Output the [x, y] coordinate of the center of the cell containing the given text.  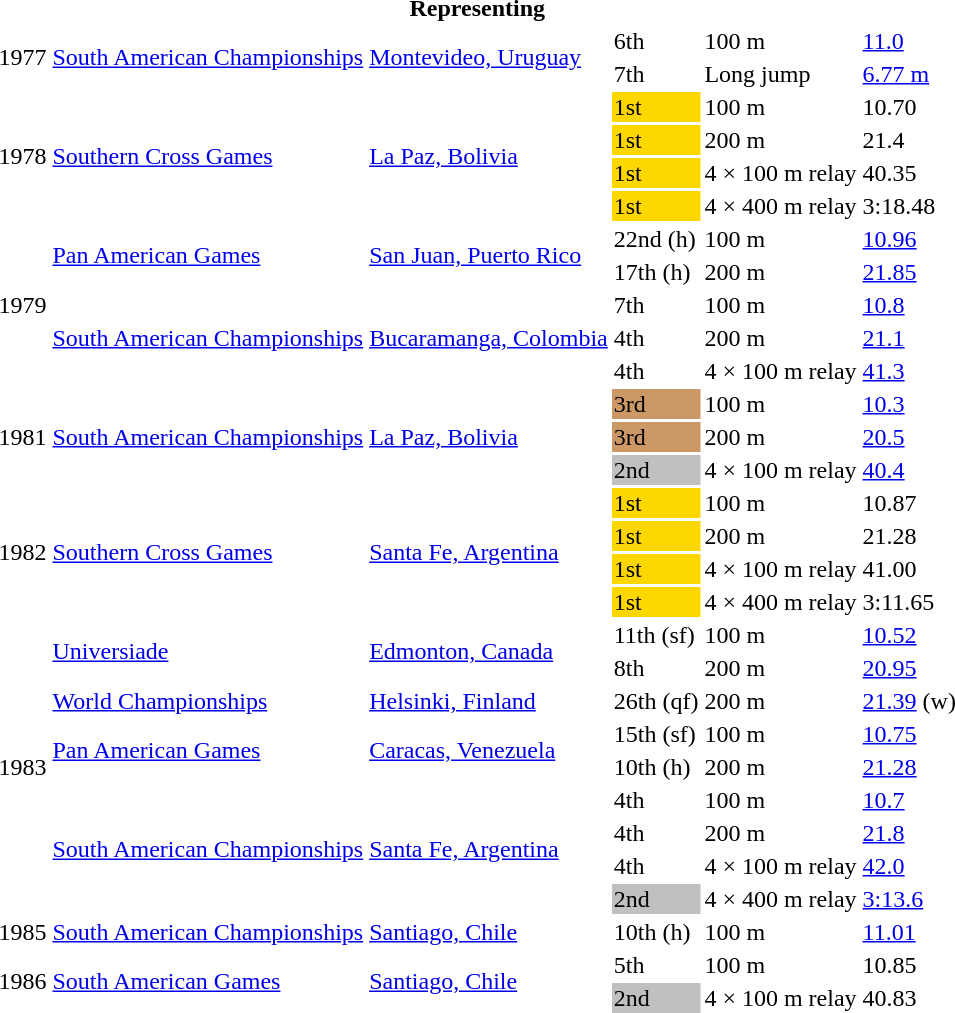
San Juan, Puerto Rico [489, 256]
5th [656, 965]
Helsinki, Finland [489, 701]
22nd (h) [656, 239]
Montevideo, Uruguay [489, 58]
Universiade [208, 652]
South American Games [208, 982]
11th (sf) [656, 635]
26th (qf) [656, 701]
17th (h) [656, 272]
8th [656, 668]
15th (sf) [656, 734]
Caracas, Venezuela [489, 750]
Long jump [780, 74]
6th [656, 41]
Edmonton, Canada [489, 652]
Bucaramanga, Colombia [489, 338]
World Championships [208, 701]
